Output the [x, y] coordinate of the center of the cell containing the given text.  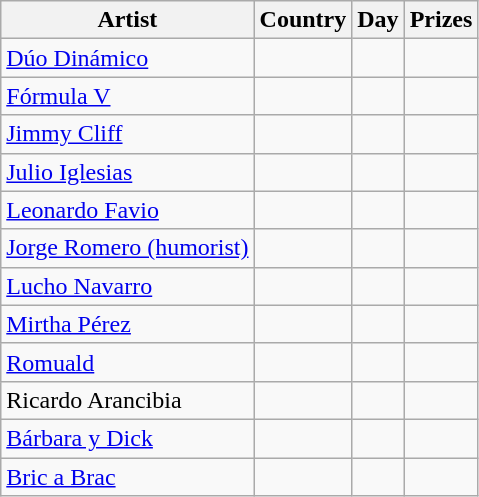
Country [303, 20]
Mirtha Pérez [128, 324]
Ricardo Arancibia [128, 400]
Julio Iglesias [128, 172]
Prizes [441, 20]
Artist [128, 20]
Dúo Dinámico [128, 58]
Day [378, 20]
Jimmy Cliff [128, 134]
Romuald [128, 362]
Fórmula V [128, 96]
Bric a Brac [128, 477]
Jorge Romero (humorist) [128, 248]
Bárbara y Dick [128, 438]
Lucho Navarro [128, 286]
Leonardo Favio [128, 210]
